Return [X, Y] of the center of cell containing provided text 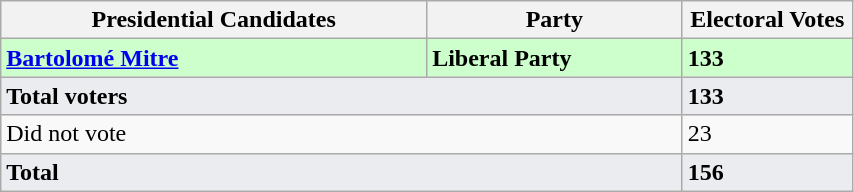
23 [767, 134]
Total [342, 172]
Electoral Votes [767, 20]
Party [554, 20]
Presidential Candidates [214, 20]
Total voters [342, 96]
Liberal Party [554, 58]
Bartolomé Mitre [214, 58]
156 [767, 172]
Did not vote [342, 134]
